From the cell containing the given text, extract its center point as [X, Y] coordinate. 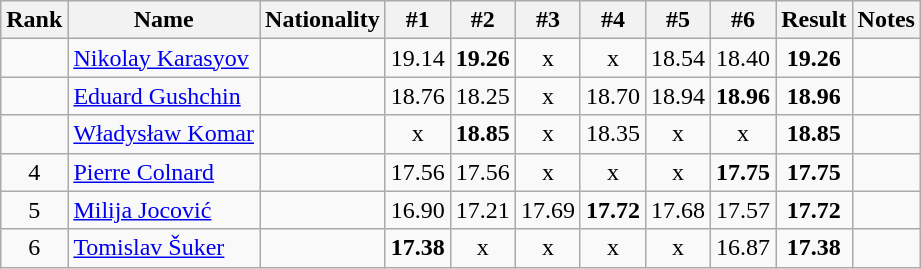
Pierre Colnard [164, 172]
17.68 [678, 210]
18.76 [418, 96]
16.90 [418, 210]
Eduard Gushchin [164, 96]
#6 [744, 20]
#5 [678, 20]
Nikolay Karasyov [164, 58]
Notes [886, 20]
18.25 [482, 96]
17.69 [548, 210]
#4 [612, 20]
4 [34, 172]
17.57 [744, 210]
18.70 [612, 96]
18.35 [612, 134]
17.21 [482, 210]
#1 [418, 20]
18.94 [678, 96]
5 [34, 210]
Nationality [323, 20]
18.40 [744, 58]
Władysław Komar [164, 134]
6 [34, 248]
#2 [482, 20]
Rank [34, 20]
Tomislav Šuker [164, 248]
Name [164, 20]
#3 [548, 20]
19.14 [418, 58]
Milija Jocović [164, 210]
Result [814, 20]
16.87 [744, 248]
18.54 [678, 58]
